Detect which cell encompasses the target text, then output its (X, Y) center coordinate. 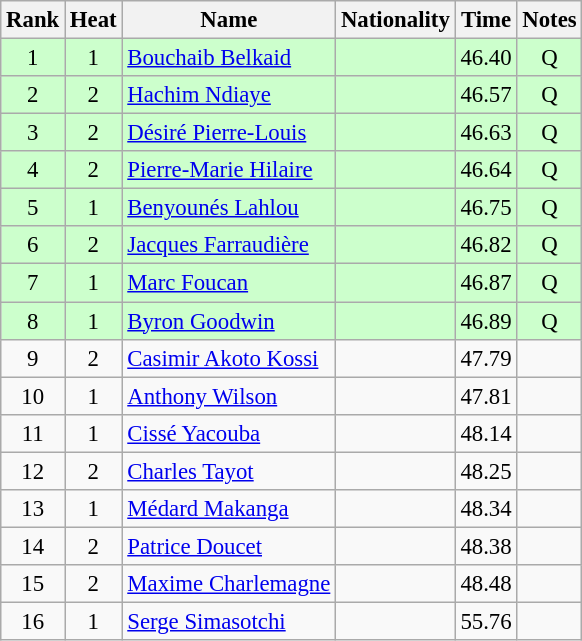
48.25 (486, 471)
46.63 (486, 133)
3 (33, 133)
Heat (94, 20)
Casimir Akoto Kossi (229, 358)
Marc Foucan (229, 283)
Charles Tayot (229, 471)
15 (33, 584)
16 (33, 621)
13 (33, 509)
48.48 (486, 584)
14 (33, 546)
4 (33, 170)
6 (33, 245)
46.89 (486, 321)
9 (33, 358)
7 (33, 283)
Name (229, 20)
11 (33, 433)
Bouchaib Belkaid (229, 58)
47.81 (486, 396)
Hachim Ndiaye (229, 95)
Time (486, 20)
Pierre-Marie Hilaire (229, 170)
Serge Simasotchi (229, 621)
55.76 (486, 621)
48.34 (486, 509)
46.75 (486, 208)
5 (33, 208)
46.87 (486, 283)
46.57 (486, 95)
Nationality (396, 20)
Rank (33, 20)
46.64 (486, 170)
46.82 (486, 245)
46.40 (486, 58)
Byron Goodwin (229, 321)
48.14 (486, 433)
Patrice Doucet (229, 546)
47.79 (486, 358)
Notes (550, 20)
48.38 (486, 546)
12 (33, 471)
8 (33, 321)
Cissé Yacouba (229, 433)
Désiré Pierre-Louis (229, 133)
Jacques Farraudière (229, 245)
Benyounés Lahlou (229, 208)
Anthony Wilson (229, 396)
Maxime Charlemagne (229, 584)
Médard Makanga (229, 509)
10 (33, 396)
